Search for the cell housing the specified text and yield its (x, y) center coordinate. 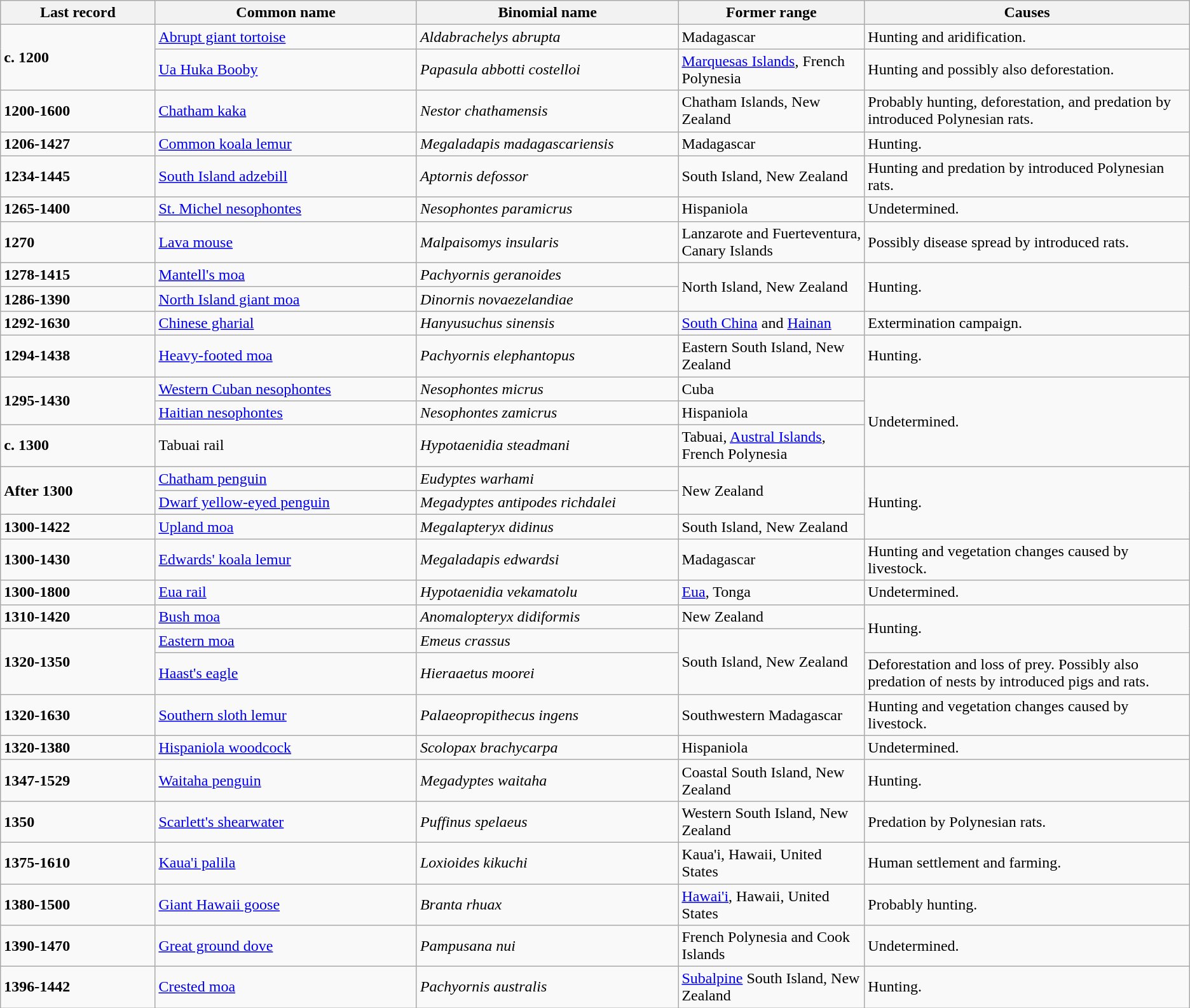
Papasula abbotti costelloi (547, 70)
Anomalopteryx didiformis (547, 616)
Emeus crassus (547, 641)
St. Michel nesophontes (286, 209)
1206-1427 (78, 144)
Eastern South Island, New Zealand (772, 356)
Haast's eagle (286, 674)
Palaeopropithecus ingens (547, 714)
Lava mouse (286, 242)
Chatham penguin (286, 479)
Pachyornis elephantopus (547, 356)
1278-1415 (78, 275)
Dwarf yellow-eyed penguin (286, 503)
Chatham kaka (286, 111)
Marquesas Islands, French Polynesia (772, 70)
French Polynesia and Cook Islands (772, 946)
Nesophontes paramicrus (547, 209)
Hispaniola woodcock (286, 747)
Aptornis defossor (547, 177)
Western Cuban nesophontes (286, 388)
Pachyornis geranoides (547, 275)
Great ground dove (286, 946)
Haitian nesophontes (286, 413)
Nesophontes zamicrus (547, 413)
1300-1430 (78, 559)
After 1300 (78, 491)
1286-1390 (78, 299)
Edwards' koala lemur (286, 559)
Hanyusuchus sinensis (547, 323)
1347-1529 (78, 780)
Megadyptes waitaha (547, 780)
Southwestern Madagascar (772, 714)
1234-1445 (78, 177)
Hieraaetus moorei (547, 674)
Coastal South Island, New Zealand (772, 780)
Kaua'i, Hawaii, United States (772, 863)
Former range (772, 13)
Loxioides kikuchi (547, 863)
Eua rail (286, 592)
Kaua'i palila (286, 863)
1300-1422 (78, 527)
Nestor chathamensis (547, 111)
Southern sloth lemur (286, 714)
Probably hunting, deforestation, and predation by introduced Polynesian rats. (1027, 111)
Lanzarote and Fuerteventura, Canary Islands (772, 242)
Hawai'i, Hawaii, United States (772, 904)
Common koala lemur (286, 144)
1265-1400 (78, 209)
Mantell's moa (286, 275)
Waitaha penguin (286, 780)
Western South Island, New Zealand (772, 821)
1294-1438 (78, 356)
Dinornis novaezelandiae (547, 299)
Puffinus spelaeus (547, 821)
1295-1430 (78, 400)
Hypotaenidia vekamatolu (547, 592)
1396-1442 (78, 988)
1310-1420 (78, 616)
Cuba (772, 388)
Eudyptes warhami (547, 479)
Hunting and aridification. (1027, 37)
Pampusana nui (547, 946)
Giant Hawaii goose (286, 904)
c. 1300 (78, 446)
1200-1600 (78, 111)
Possibly disease spread by introduced rats. (1027, 242)
Scarlett's shearwater (286, 821)
Subalpine South Island, New Zealand (772, 988)
Scolopax brachycarpa (547, 747)
1292-1630 (78, 323)
Tabuai, Austral Islands, French Polynesia (772, 446)
South Island adzebill (286, 177)
1320-1380 (78, 747)
Chatham Islands, New Zealand (772, 111)
Megadyptes antipodes richdalei (547, 503)
Abrupt giant tortoise (286, 37)
Chinese gharial (286, 323)
Tabuai rail (286, 446)
North Island, New Zealand (772, 287)
Eastern moa (286, 641)
1320-1350 (78, 661)
Pachyornis australis (547, 988)
1390-1470 (78, 946)
Hunting and predation by introduced Polynesian rats. (1027, 177)
Malpaisomys insularis (547, 242)
1300-1800 (78, 592)
1270 (78, 242)
Branta rhuax (547, 904)
Binomial name (547, 13)
Megaladapis edwardsi (547, 559)
Probably hunting. (1027, 904)
Eua, Tonga (772, 592)
Crested moa (286, 988)
Ua Huka Booby (286, 70)
Megalapteryx didinus (547, 527)
Aldabrachelys abrupta (547, 37)
1375-1610 (78, 863)
c. 1200 (78, 57)
Causes (1027, 13)
South China and Hainan (772, 323)
Extermination campaign. (1027, 323)
1320-1630 (78, 714)
Last record (78, 13)
Hypotaenidia steadmani (547, 446)
Heavy-footed moa (286, 356)
Human settlement and farming. (1027, 863)
Bush moa (286, 616)
North Island giant moa (286, 299)
Predation by Polynesian rats. (1027, 821)
Common name (286, 13)
Nesophontes micrus (547, 388)
Deforestation and loss of prey. Possibly also predation of nests by introduced pigs and rats. (1027, 674)
1350 (78, 821)
1380-1500 (78, 904)
Hunting and possibly also deforestation. (1027, 70)
Upland moa (286, 527)
Megaladapis madagascariensis (547, 144)
